Return the (x, y) coordinate for the center point of the cell that contains the specified text.  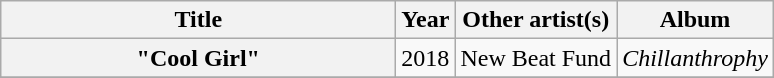
New Beat Fund (536, 58)
Title (198, 20)
Other artist(s) (536, 20)
Chillanthrophy (696, 58)
Year (426, 20)
Album (696, 20)
"Cool Girl" (198, 58)
2018 (426, 58)
